Determine the (x, y) coordinate at the center of the cell enclosing the given text.  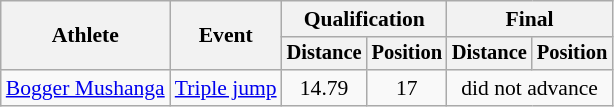
did not advance (530, 88)
Qualification (364, 19)
Athlete (86, 36)
Event (226, 36)
17 (407, 88)
Bogger Mushanga (86, 88)
14.79 (324, 88)
Triple jump (226, 88)
Final (530, 19)
